Detect which cell encompasses the target text, then output its (X, Y) center coordinate. 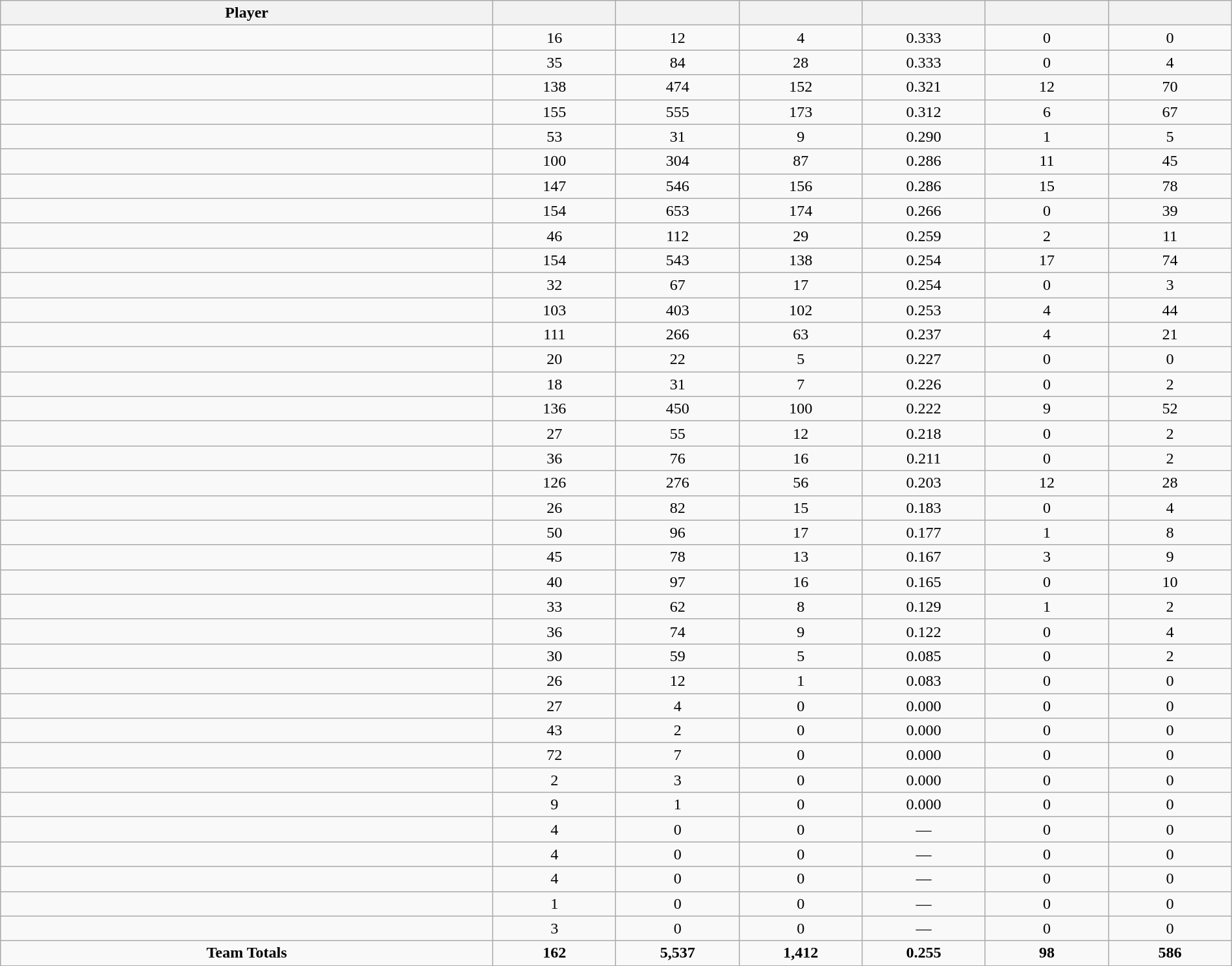
0.253 (924, 310)
44 (1170, 310)
450 (677, 409)
21 (1170, 335)
0.218 (924, 434)
55 (677, 434)
30 (555, 656)
0.312 (924, 112)
87 (801, 161)
0.183 (924, 508)
0.321 (924, 87)
0.177 (924, 532)
102 (801, 310)
10 (1170, 582)
103 (555, 310)
0.259 (924, 235)
403 (677, 310)
39 (1170, 211)
0.211 (924, 458)
0.085 (924, 656)
0.227 (924, 359)
162 (555, 953)
555 (677, 112)
152 (801, 87)
72 (555, 755)
112 (677, 235)
543 (677, 260)
22 (677, 359)
56 (801, 483)
147 (555, 186)
18 (555, 384)
173 (801, 112)
0.222 (924, 409)
474 (677, 87)
0.122 (924, 631)
126 (555, 483)
0.129 (924, 607)
13 (801, 557)
33 (555, 607)
53 (555, 137)
546 (677, 186)
43 (555, 731)
96 (677, 532)
35 (555, 62)
0.266 (924, 211)
0.237 (924, 335)
6 (1046, 112)
97 (677, 582)
52 (1170, 409)
84 (677, 62)
111 (555, 335)
98 (1046, 953)
29 (801, 235)
276 (677, 483)
50 (555, 532)
20 (555, 359)
59 (677, 656)
40 (555, 582)
46 (555, 235)
0.167 (924, 557)
82 (677, 508)
586 (1170, 953)
5,537 (677, 953)
0.255 (924, 953)
0.165 (924, 582)
174 (801, 211)
62 (677, 607)
0.203 (924, 483)
0.226 (924, 384)
653 (677, 211)
304 (677, 161)
32 (555, 285)
0.083 (924, 681)
266 (677, 335)
76 (677, 458)
63 (801, 335)
156 (801, 186)
136 (555, 409)
Player (247, 13)
70 (1170, 87)
0.290 (924, 137)
155 (555, 112)
Team Totals (247, 953)
1,412 (801, 953)
